Return the (X, Y) coordinate for the center point of the cell that contains the specified text.  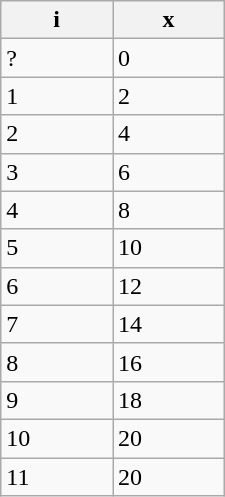
i (57, 20)
7 (57, 324)
12 (168, 286)
14 (168, 324)
5 (57, 248)
16 (168, 362)
3 (57, 172)
x (168, 20)
18 (168, 400)
11 (57, 477)
9 (57, 400)
1 (57, 96)
? (57, 58)
0 (168, 58)
